Pinpoint the cell where the given text exists, returning its (X, Y) midpoint coordinate. 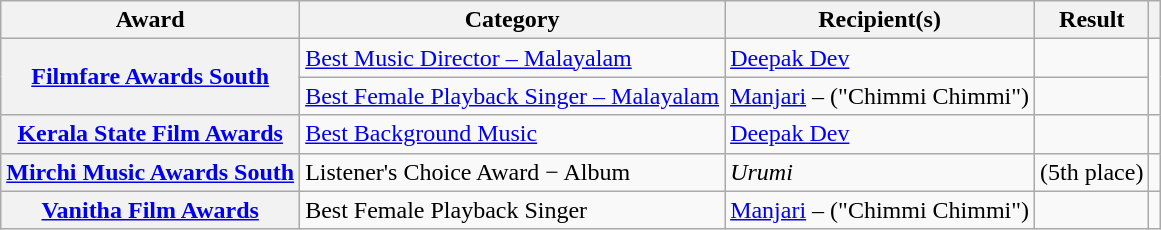
Mirchi Music Awards South (150, 172)
Category (512, 20)
Filmfare Awards South (150, 77)
Urumi (880, 172)
Best Music Director – Malayalam (512, 58)
Listener's Choice Award − Album (512, 172)
(5th place) (1092, 172)
Result (1092, 20)
Best Female Playback Singer – Malayalam (512, 96)
Recipient(s) (880, 20)
Vanitha Film Awards (150, 210)
Kerala State Film Awards (150, 134)
Award (150, 20)
Best Female Playback Singer (512, 210)
Best Background Music (512, 134)
